Return the (X, Y) coordinate for the center point of the cell that contains the specified text.  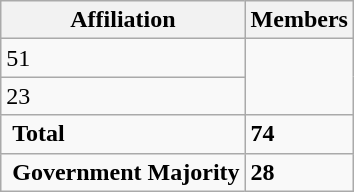
23 (123, 96)
Total (123, 134)
28 (299, 172)
51 (123, 58)
Members (299, 20)
Government Majority (123, 172)
Affiliation (123, 20)
74 (299, 134)
